Scan for the cell matching the given text and deliver its (x, y) coordinate at center. 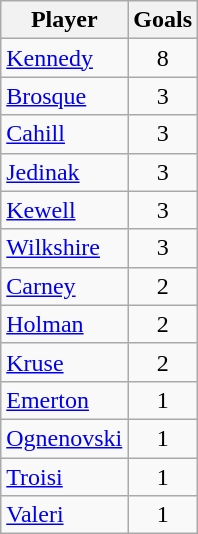
Wilkshire (64, 248)
Brosque (64, 96)
Valeri (64, 515)
Holman (64, 324)
Kewell (64, 210)
Emerton (64, 400)
Carney (64, 286)
Troisi (64, 477)
Jedinak (64, 172)
Goals (163, 20)
Player (64, 20)
Cahill (64, 134)
Kennedy (64, 58)
Kruse (64, 362)
8 (163, 58)
Ognenovski (64, 438)
